Locate the cell with the specified text and output its [x, y] center coordinate. 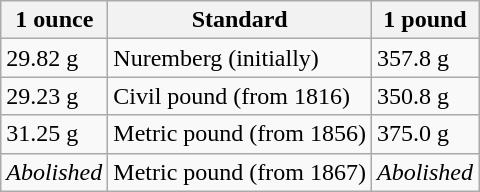
350.8 g [424, 96]
31.25 g [54, 134]
1 pound [424, 20]
375.0 g [424, 134]
357.8 g [424, 58]
Civil pound (from 1816) [240, 96]
Nuremberg (initially) [240, 58]
1 ounce [54, 20]
29.82 g [54, 58]
Standard [240, 20]
Metric pound (from 1856) [240, 134]
29.23 g [54, 96]
Metric pound (from 1867) [240, 172]
